Provide the (X, Y) coordinate of the cell's center where the given text is located.  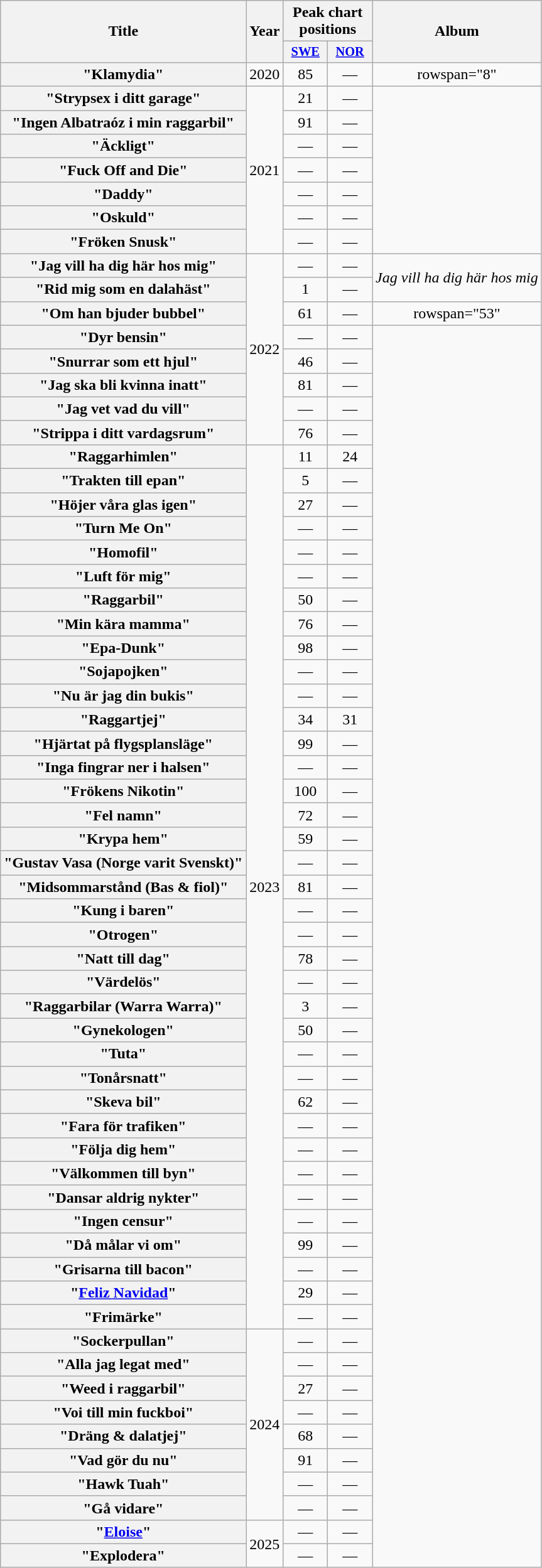
46 (305, 361)
"Feliz Navidad" (123, 1293)
"Gustav Vasa (Norge varit Svenskt)" (123, 863)
"Om han bjuder bubbel" (123, 313)
"Välkommen till byn" (123, 1173)
"Gå vidare" (123, 1508)
85 (305, 74)
"Oskuld" (123, 218)
"Då målar vi om" (123, 1245)
"Dyr bensin" (123, 337)
2022 (265, 349)
NOR (350, 52)
"Raggarbil" (123, 600)
Jag vill ha dig här hos mig (457, 277)
"Höjer våra glas igen" (123, 505)
Year (265, 31)
"Homofil" (123, 552)
"Nu är jag din bukis" (123, 695)
"Jag vill ha dig här hos mig" (123, 266)
"Raggarhimlen" (123, 456)
"Midsommarstånd (Bas & fiol)" (123, 887)
78 (305, 959)
1 (305, 289)
"Fara för trafiken" (123, 1125)
"Explodera" (123, 1555)
"Frökens Nikotin" (123, 791)
21 (305, 99)
"Grisarna till bacon" (123, 1269)
"Sockerpullan" (123, 1341)
"Vad gör du nu" (123, 1460)
SWE (305, 52)
29 (305, 1293)
2025 (265, 1544)
"Tuta" (123, 1054)
"Jag vet vad du vill" (123, 409)
Album (457, 31)
"Klamydia" (123, 74)
2021 (265, 170)
"Ingen censur" (123, 1221)
72 (305, 815)
68 (305, 1436)
"Fröken Snusk" (123, 242)
5 (305, 481)
59 (305, 839)
"Strippa i ditt vardagsrum" (123, 432)
61 (305, 313)
"Gynekologen" (123, 1030)
"Äckligt" (123, 146)
rowspan="8" (457, 74)
"Dansar aldrig nykter" (123, 1197)
"Trakten till epan" (123, 481)
"Följa dig hem" (123, 1149)
"Turn Me On" (123, 529)
"Sojapojken" (123, 672)
2020 (265, 74)
"Fuck Off and Die" (123, 170)
"Luft för mig" (123, 576)
"Skeva bil" (123, 1102)
Title (123, 31)
31 (350, 719)
"Tonårsnatt" (123, 1078)
"Kung i baren" (123, 911)
11 (305, 456)
"Krypa hem" (123, 839)
"Raggarbilar (Warra Warra)" (123, 1006)
"Natt till dag" (123, 959)
"Rid mig som en dalahäst" (123, 289)
24 (350, 456)
2023 (265, 886)
"Epa-Dunk" (123, 648)
"Jag ska bli kvinna inatt" (123, 385)
"Min kära mamma" (123, 624)
"Fel namn" (123, 815)
2024 (265, 1424)
"Raggartjej" (123, 719)
3 (305, 1006)
"Hjärtat på flygsplansläge" (123, 743)
"Eloise" (123, 1532)
"Voi till min fuckboi" (123, 1412)
"Weed i raggarbil" (123, 1388)
"Hawk Tuah" (123, 1484)
34 (305, 719)
98 (305, 648)
rowspan="53" (457, 313)
"Värdelös" (123, 982)
"Dräng & dalatjej" (123, 1436)
"Strypsex i ditt garage" (123, 99)
"Alla jag legat med" (123, 1365)
"Snurrar som ett hjul" (123, 361)
"Ingen Albatraóz i min raggarbil" (123, 122)
Peak chart positions (328, 21)
100 (305, 791)
"Daddy" (123, 194)
"Inga fingrar ner i halsen" (123, 767)
62 (305, 1102)
"Frimärke" (123, 1317)
"Otrogen" (123, 935)
